Find where the given text appears and provide that cell's center as (x, y) coordinate. 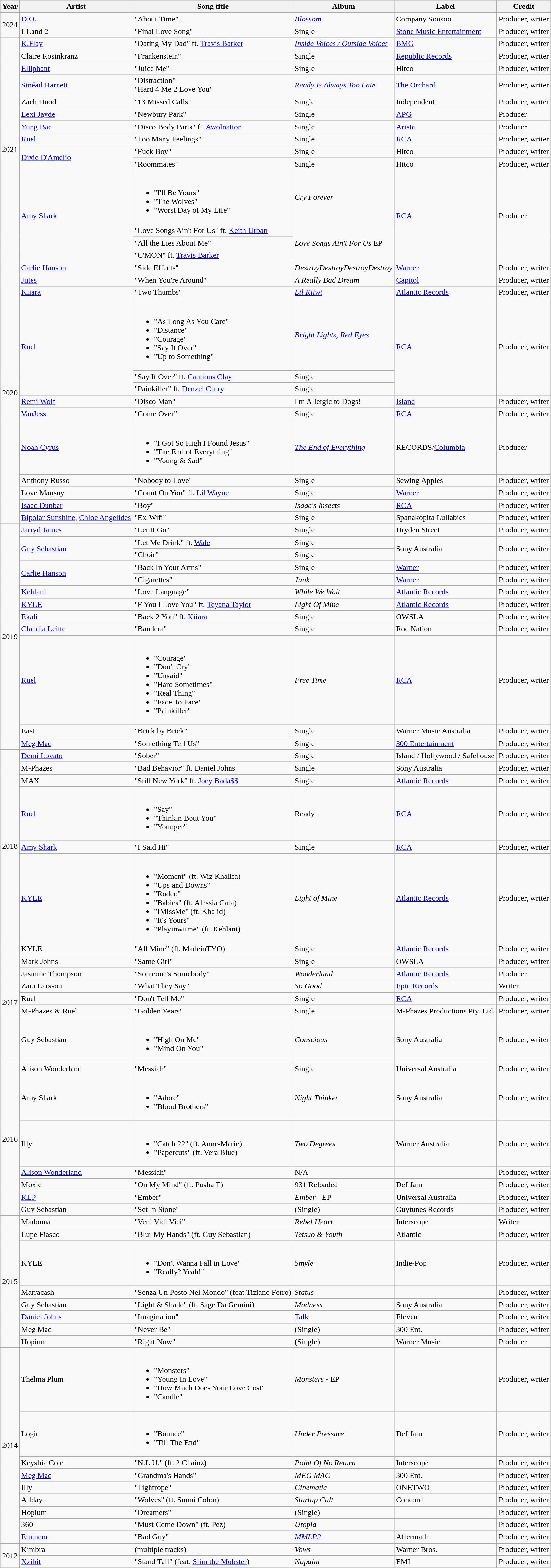
MMLP2 (343, 1537)
Lupe Fiasco (76, 1234)
"F You I Love You" ft. Teyana Taylor (213, 604)
"Courage""Don't Cry""Unsaid""Hard Sometimes""Real Thing""Face To Face""Painkiller" (213, 680)
Demi Lovato (76, 756)
Utopia (343, 1525)
"Disco Body Parts" ft. Awolnation (213, 127)
APG (445, 114)
Napalm (343, 1562)
"Love Songs Ain't For Us" ft. Keith Urban (213, 231)
Jutes (76, 280)
Light of Mine (343, 898)
While We Wait (343, 592)
"Something Tell Us" (213, 743)
"As Long As You Care""Distance""Courage""Say It Over""Up to Something" (213, 334)
"Too Many Feelings" (213, 139)
Vows (343, 1549)
D.O. (76, 19)
"Don't Tell Me" (213, 998)
300 Entertainment (445, 743)
Light Of Mine (343, 604)
Kehlani (76, 592)
Album (343, 7)
"Two Thumbs" (213, 292)
Jasmine Thompson (76, 974)
"Set In Stone" (213, 1210)
Arista (445, 127)
2016 (10, 1139)
(multiple tracks) (213, 1549)
Rebel Heart (343, 1222)
"About Time" (213, 19)
KLP (76, 1197)
"Dating My Dad" ft. Travis Barker (213, 44)
"Moment" (ft. Wiz Khalifa)"Ups and Downs""Rodeo""Babies" (ft. Alessia Cara)"IMissMe" (ft. Khalid)"It's Yours""Playinwitme" (ft. Kehlani) (213, 898)
"Frankenstein" (213, 56)
Credit (524, 7)
Love Mansuy (76, 493)
"Painkiller" ft. Denzel Curry (213, 389)
Warner Bros. (445, 1549)
Ready (343, 814)
Thelma Plum (76, 1379)
I'm Allergic to Dogs! (343, 401)
RECORDS/Columbia (445, 447)
"Never Be" (213, 1329)
Lil Kiiwi (343, 292)
Bright Lights, Red Eyes (343, 334)
Stone Music Entertainment (445, 31)
Song title (213, 7)
EMI (445, 1562)
Dixie D'Amelio (76, 157)
Zach Hood (76, 102)
Noah Cyrus (76, 447)
Two Degrees (343, 1143)
Mark Johns (76, 961)
Cinematic (343, 1487)
"High On Me""Mind On You" (213, 1040)
"Juice Me" (213, 68)
"Ex-Wifi" (213, 518)
Lexi Jayde (76, 114)
"Golden Years" (213, 1011)
Spanakopita Lullabies (445, 518)
"Blur My Hands" (ft. Guy Sebastian) (213, 1234)
Claudia Leitte (76, 629)
Independent (445, 102)
So Good (343, 986)
"Distraction""Hard 4 Me 2 Love You" (213, 85)
"Wolves" (ft. Sunni Colon) (213, 1500)
"All Mine" (ft. MadeinTYO) (213, 949)
Point Of No Return (343, 1463)
Artist (76, 7)
"Senza Un Posto Nel Mondo" (feat.Tiziano Ferro) (213, 1292)
"Don't Wanna Fall in Love""Really? Yeah!" (213, 1263)
Love Songs Ain't For Us EP (343, 243)
Status (343, 1292)
Ember - EP (343, 1197)
"Side Effects" (213, 268)
Republic Records (445, 56)
Anthony Russo (76, 480)
Madness (343, 1305)
"Veni Vidi Vici" (213, 1222)
N/A (343, 1172)
"Sober" (213, 756)
"All the Lies About Me" (213, 243)
"Disco Man" (213, 401)
Free Time (343, 680)
Ready Is Always Too Late (343, 85)
M-Phazes (76, 768)
"Brick by Brick" (213, 731)
Blossom (343, 19)
"Someone's Somebody" (213, 974)
Sinéad Harnett (76, 85)
"Bounce""Till The End" (213, 1434)
ONETWO (445, 1487)
2012 (10, 1556)
BMG (445, 44)
"Let Me Drink" ft. Wale (213, 543)
MAX (76, 780)
"C'MON" ft. Travis Barker (213, 255)
"Nobody to Love" (213, 480)
"Back 2 You" ft. Kiiara (213, 617)
2018 (10, 846)
Startup Cult (343, 1500)
931 Reloaded (343, 1185)
The Orchard (445, 85)
2014 (10, 1445)
Smyle (343, 1263)
Jarryd James (76, 530)
Year (10, 7)
2017 (10, 1003)
East (76, 731)
Epic Records (445, 986)
Guytunes Records (445, 1210)
2021 (10, 150)
"Let It Go" (213, 530)
Tetsuo & Youth (343, 1234)
Keyshia Cole (76, 1463)
Junk (343, 580)
Eleven (445, 1317)
Zara Larsson (76, 986)
"Bad Behavior" ft. Daniel Johns (213, 768)
"Tightrope" (213, 1487)
"Say It Over" ft. Cautious Clay (213, 377)
Warner Australia (445, 1143)
"Final Love Song" (213, 31)
"Choir" (213, 555)
Isaac's Insects (343, 505)
"Newbury Park" (213, 114)
Marracash (76, 1292)
"Right Now" (213, 1342)
"Bandera" (213, 629)
Concord (445, 1500)
Daniel Johns (76, 1317)
DestroyDestroyDestroyDestroy (343, 268)
Label (445, 7)
Allday (76, 1500)
2015 (10, 1282)
"Dreamers" (213, 1512)
Conscious (343, 1040)
"I Said Hi" (213, 847)
Island / Hollywood / Safehouse (445, 756)
Remi Wolf (76, 401)
Cry Forever (343, 197)
"Count On You" ft. Lil Wayne (213, 493)
"Stand Tall" (feat. Slim the Mobster) (213, 1562)
2019 (10, 637)
"Cigarettes" (213, 580)
Ekali (76, 617)
"Still New York" ft. Joey Bada$$ (213, 780)
A Really Bad Dream (343, 280)
"Must Come Down" (ft. Pez) (213, 1525)
K.Flay (76, 44)
"Same Girl" (213, 961)
Island (445, 401)
"Come Over" (213, 414)
"Fuck Boy" (213, 151)
Company Soosoo (445, 19)
"Light & Shade" (ft. Sage Da Gemini) (213, 1305)
"I Got So High I Found Jesus""The End of Everything""Young & Sad" (213, 447)
"Back In Your Arms" (213, 567)
Logic (76, 1434)
"Ember" (213, 1197)
"On My Mind" (ft. Pusha T) (213, 1185)
The End of Everything (343, 447)
Elliphant (76, 68)
Warner Music Australia (445, 731)
"When You're Around" (213, 280)
VanJess (76, 414)
Warner Music (445, 1342)
I-Land 2 (76, 31)
Yung Bae (76, 127)
Atlantic (445, 1234)
"N.L.U." (ft. 2 Chainz) (213, 1463)
MEG MAC (343, 1475)
"Boy" (213, 505)
Moxie (76, 1185)
Claire Rosinkranz (76, 56)
Xzibit (76, 1562)
"What They Say" (213, 986)
Kimbra (76, 1549)
Indie-Pop (445, 1263)
2020 (10, 393)
"Monsters""Young In Love""How Much Does Your Love Cost""Candle" (213, 1379)
Night Thinker (343, 1098)
"Roommates" (213, 164)
Madonna (76, 1222)
Sewing Apples (445, 480)
Isaac Dunbar (76, 505)
"13 Missed Calls" (213, 102)
"Grandma's Hands" (213, 1475)
2024 (10, 25)
Roc Nation (445, 629)
"I'll Be Yours""The Wolves""Worst Day of My Life" (213, 197)
Bipolar Sunshine, Chloe Angelides (76, 518)
M-Phazes & Ruel (76, 1011)
360 (76, 1525)
"Adore""Blood Brothers" (213, 1098)
Aftermath (445, 1537)
M-Phazes Productions Pty. Ltd. (445, 1011)
Dryden Street (445, 530)
"Say""Thinkin Bout You""Younger" (213, 814)
Kiiara (76, 292)
Inside Voices / Outside Voices (343, 44)
"Love Language" (213, 592)
Monsters - EP (343, 1379)
"Catch 22" (ft. Anne-Marie)"Papercuts" (ft. Vera Blue) (213, 1143)
Talk (343, 1317)
"Imagination" (213, 1317)
Wonderland (343, 974)
Capitol (445, 280)
Eminem (76, 1537)
Under Pressure (343, 1434)
"Bad Guy" (213, 1537)
